Pinpoint the cell where the given text exists, returning its (x, y) midpoint coordinate. 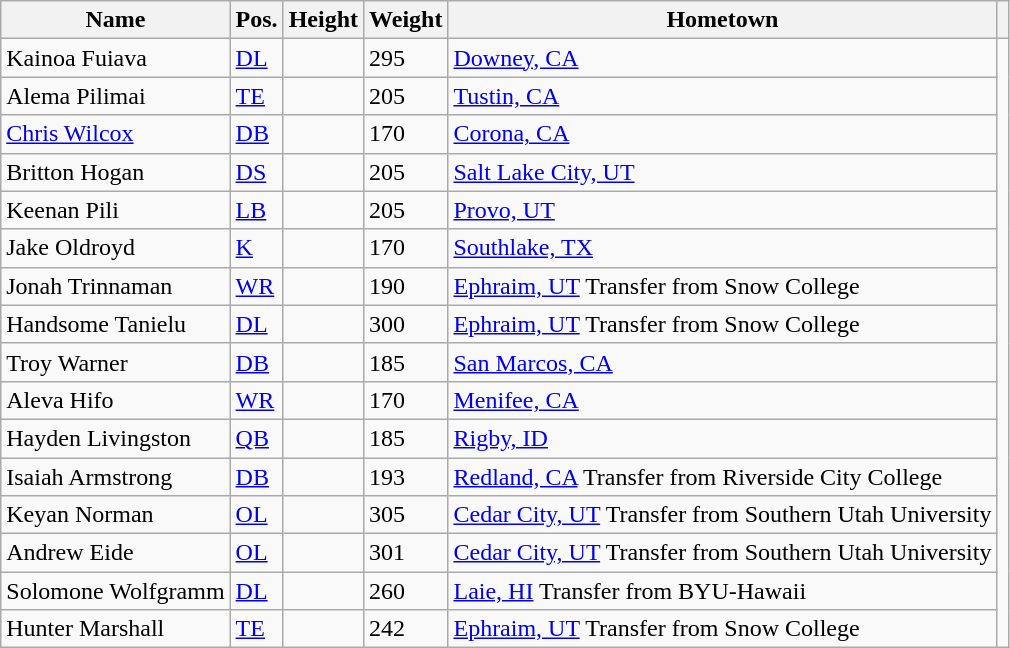
QB (256, 438)
300 (406, 324)
Handsome Tanielu (116, 324)
301 (406, 553)
Kainoa Fuiava (116, 58)
Southlake, TX (722, 248)
Height (323, 20)
Andrew Eide (116, 553)
Hunter Marshall (116, 629)
Jonah Trinnaman (116, 286)
Provo, UT (722, 210)
Pos. (256, 20)
Keenan Pili (116, 210)
Corona, CA (722, 134)
Redland, CA Transfer from Riverside City College (722, 477)
Downey, CA (722, 58)
Hometown (722, 20)
Laie, HI Transfer from BYU-Hawaii (722, 591)
295 (406, 58)
Troy Warner (116, 362)
Menifee, CA (722, 400)
Rigby, ID (722, 438)
LB (256, 210)
Jake Oldroyd (116, 248)
Keyan Norman (116, 515)
190 (406, 286)
Name (116, 20)
Solomone Wolfgramm (116, 591)
Aleva Hifo (116, 400)
260 (406, 591)
Chris Wilcox (116, 134)
Tustin, CA (722, 96)
305 (406, 515)
Weight (406, 20)
242 (406, 629)
Hayden Livingston (116, 438)
Isaiah Armstrong (116, 477)
Alema Pilimai (116, 96)
DS (256, 172)
Britton Hogan (116, 172)
San Marcos, CA (722, 362)
193 (406, 477)
Salt Lake City, UT (722, 172)
K (256, 248)
